Pinpoint the cell where the given text exists, returning its [X, Y] midpoint coordinate. 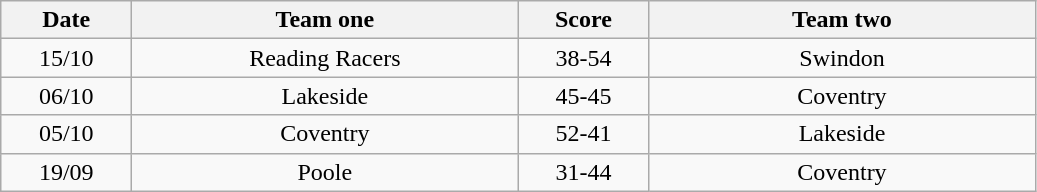
Team two [842, 20]
45-45 [584, 96]
31-44 [584, 172]
Team one [325, 20]
Poole [325, 172]
38-54 [584, 58]
Score [584, 20]
Reading Racers [325, 58]
19/09 [66, 172]
15/10 [66, 58]
Swindon [842, 58]
Date [66, 20]
06/10 [66, 96]
05/10 [66, 134]
52-41 [584, 134]
